Determine the (x, y) coordinate at the center of the cell enclosing the given text.  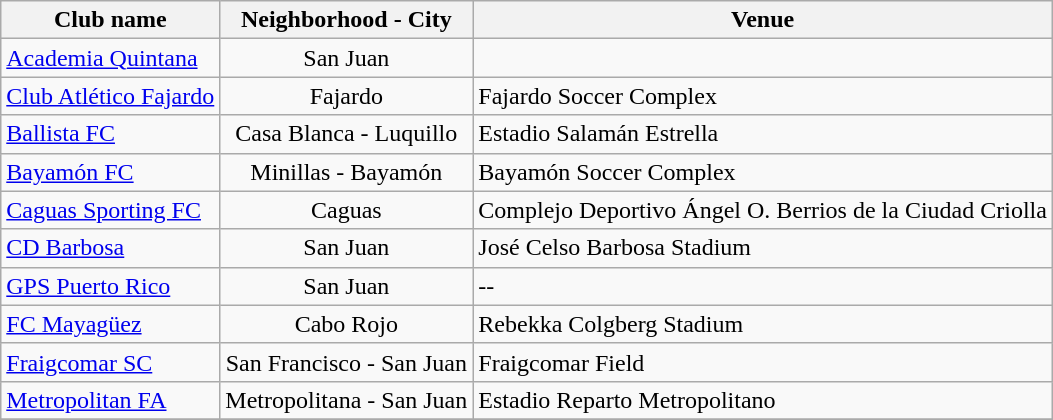
Casa Blanca - Luquillo (346, 134)
San Francisco - San Juan (346, 362)
Rebekka Colgberg Stadium (763, 324)
Metropolitan FA (110, 400)
Metropolitana - San Juan (346, 400)
Fraigcomar Field (763, 362)
GPS Puerto Rico (110, 286)
Club name (110, 20)
Minillas - Bayamón (346, 172)
Fajardo (346, 96)
Caguas (346, 210)
Estadio Salamán Estrella (763, 134)
Fajardo Soccer Complex (763, 96)
Neighborhood - City (346, 20)
Ballista FC (110, 134)
Bayamón FC (110, 172)
José Celso Barbosa Stadium (763, 248)
CD Barbosa (110, 248)
FC Mayagüez (110, 324)
Club Atlético Fajardo (110, 96)
Cabo Rojo (346, 324)
Caguas Sporting FC (110, 210)
Fraigcomar SC (110, 362)
Bayamón Soccer Complex (763, 172)
Venue (763, 20)
-- (763, 286)
Estadio Reparto Metropolitano (763, 400)
Academia Quintana (110, 58)
Complejo Deportivo Ángel O. Berrios de la Ciudad Criolla (763, 210)
